Scan for the cell matching the given text and deliver its (x, y) coordinate at center. 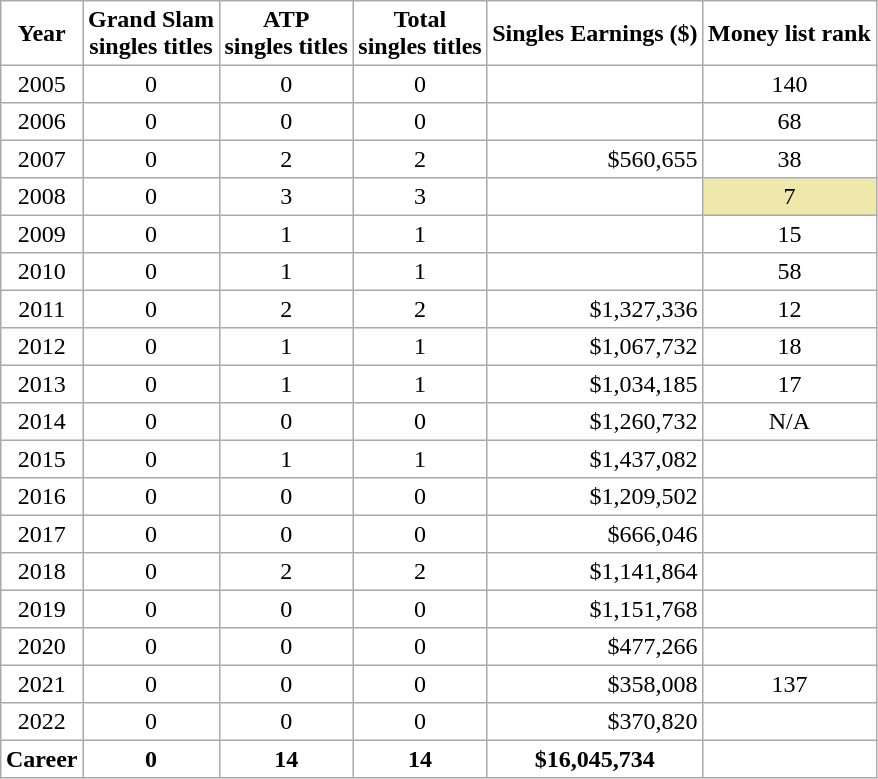
2018 (42, 572)
2013 (42, 384)
$1,034,185 (595, 384)
2022 (42, 722)
140 (790, 84)
$1,141,864 (595, 572)
17 (790, 384)
Singles Earnings ($) (595, 33)
68 (790, 122)
Year (42, 33)
$1,067,732 (595, 347)
$1,260,732 (595, 422)
Money list rank (790, 33)
2021 (42, 684)
$560,655 (595, 159)
2011 (42, 309)
2007 (42, 159)
2006 (42, 122)
2016 (42, 497)
$1,151,768 (595, 609)
18 (790, 347)
Grand Slamsingles titles (152, 33)
$1,437,082 (595, 459)
38 (790, 159)
ATP singles titles (286, 33)
2017 (42, 534)
2008 (42, 197)
$358,008 (595, 684)
2014 (42, 422)
$1,327,336 (595, 309)
$1,209,502 (595, 497)
12 (790, 309)
2020 (42, 647)
15 (790, 234)
Totalsingles titles (420, 33)
2009 (42, 234)
$370,820 (595, 722)
7 (790, 197)
2015 (42, 459)
58 (790, 272)
137 (790, 684)
$16,045,734 (595, 759)
N/A (790, 422)
$477,266 (595, 647)
2010 (42, 272)
2005 (42, 84)
2012 (42, 347)
2019 (42, 609)
$666,046 (595, 534)
Career (42, 759)
